Return the [x, y] coordinate for the center point of the cell that contains the specified text.  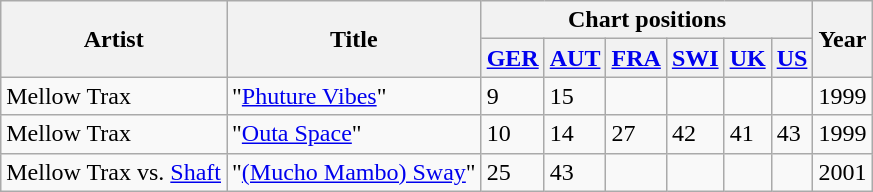
US [792, 58]
27 [636, 134]
15 [575, 96]
GER [512, 58]
Artist [114, 39]
"Outa Space" [354, 134]
FRA [636, 58]
14 [575, 134]
Mellow Trax vs. Shaft [114, 172]
2001 [842, 172]
AUT [575, 58]
10 [512, 134]
Year [842, 39]
41 [748, 134]
9 [512, 96]
25 [512, 172]
SWI [695, 58]
"Phuture Vibes" [354, 96]
Chart positions [647, 20]
42 [695, 134]
Title [354, 39]
UK [748, 58]
"(Mucho Mambo) Sway" [354, 172]
